Determine the (X, Y) coordinate at the center of the cell enclosing the given text.  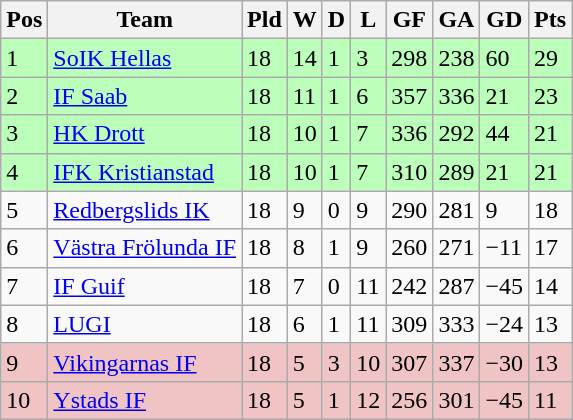
2 (24, 96)
Redbergslids IK (145, 210)
−30 (504, 362)
Ystads IF (145, 400)
60 (504, 58)
289 (456, 172)
292 (456, 134)
IF Guif (145, 286)
337 (456, 362)
D (336, 20)
271 (456, 248)
310 (410, 172)
44 (504, 134)
238 (456, 58)
Team (145, 20)
23 (550, 96)
W (304, 20)
Pts (550, 20)
333 (456, 324)
357 (410, 96)
Vikingarnas IF (145, 362)
Pos (24, 20)
GF (410, 20)
290 (410, 210)
307 (410, 362)
IFK Kristianstad (145, 172)
−11 (504, 248)
281 (456, 210)
17 (550, 248)
309 (410, 324)
12 (368, 400)
IF Saab (145, 96)
242 (410, 286)
260 (410, 248)
GD (504, 20)
−24 (504, 324)
287 (456, 286)
Pld (265, 20)
GA (456, 20)
256 (410, 400)
SoIK Hellas (145, 58)
Västra Frölunda IF (145, 248)
HK Drott (145, 134)
301 (456, 400)
LUGI (145, 324)
4 (24, 172)
29 (550, 58)
L (368, 20)
298 (410, 58)
